Pinpoint the cell where the given text exists, returning its (x, y) midpoint coordinate. 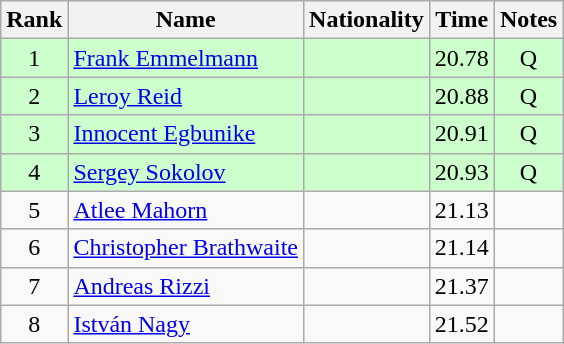
Frank Emmelmann (186, 58)
7 (34, 286)
Rank (34, 20)
21.37 (462, 286)
20.88 (462, 96)
1 (34, 58)
3 (34, 134)
21.13 (462, 210)
2 (34, 96)
Name (186, 20)
Time (462, 20)
20.93 (462, 172)
Sergey Sokolov (186, 172)
21.14 (462, 248)
8 (34, 324)
Andreas Rizzi (186, 286)
20.91 (462, 134)
5 (34, 210)
20.78 (462, 58)
Innocent Egbunike (186, 134)
4 (34, 172)
István Nagy (186, 324)
6 (34, 248)
21.52 (462, 324)
Notes (528, 20)
Leroy Reid (186, 96)
Christopher Brathwaite (186, 248)
Nationality (367, 20)
Atlee Mahorn (186, 210)
